Identify which cell holds the provided text, then report its [X, Y] central coordinate. 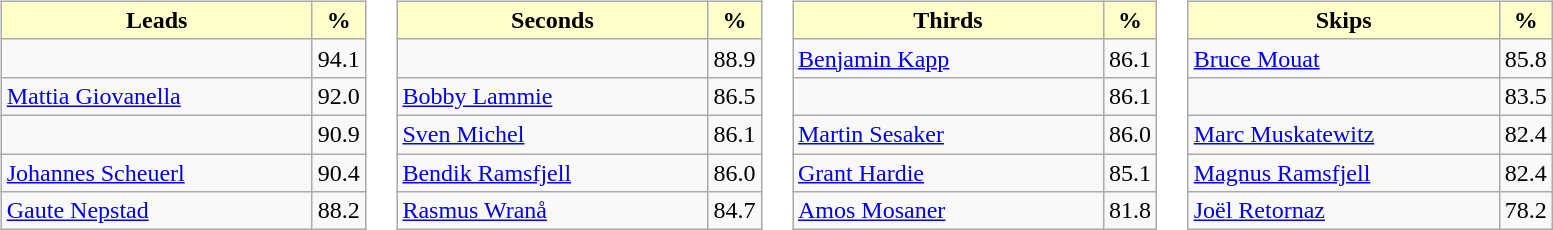
90.9 [338, 134]
Thirds [948, 20]
Amos Mosaner [948, 211]
83.5 [1526, 96]
Gaute Nepstad [156, 211]
Rasmus Wranå [552, 211]
Benjamin Kapp [948, 58]
Leads [156, 20]
Bobby Lammie [552, 96]
Marc Muskatewitz [1344, 134]
94.1 [338, 58]
86.5 [734, 96]
Johannes Scheuerl [156, 173]
85.1 [1130, 173]
85.8 [1526, 58]
90.4 [338, 173]
88.2 [338, 211]
Joël Retornaz [1344, 211]
88.9 [734, 58]
Sven Michel [552, 134]
Bruce Mouat [1344, 58]
Bendik Ramsfjell [552, 173]
Grant Hardie [948, 173]
81.8 [1130, 211]
Martin Sesaker [948, 134]
78.2 [1526, 211]
84.7 [734, 211]
Seconds [552, 20]
92.0 [338, 96]
Skips [1344, 20]
Mattia Giovanella [156, 96]
Magnus Ramsfjell [1344, 173]
